Find where the given text appears and provide that cell's center as (X, Y) coordinate. 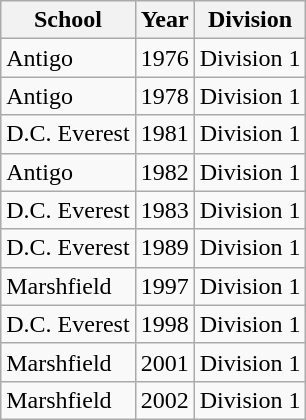
1982 (164, 172)
School (68, 20)
Division (250, 20)
1983 (164, 210)
1998 (164, 324)
1997 (164, 286)
1989 (164, 248)
2002 (164, 400)
1978 (164, 96)
2001 (164, 362)
Year (164, 20)
1976 (164, 58)
1981 (164, 134)
